Provide the [x, y] coordinate of the cell's center where the given text is located.  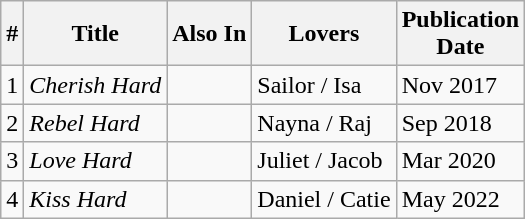
Rebel Hard [96, 123]
Nov 2017 [460, 85]
3 [12, 161]
Title [96, 34]
Sailor / Isa [324, 85]
Sep 2018 [460, 123]
PublicationDate [460, 34]
Juliet / Jacob [324, 161]
Kiss Hard [96, 199]
Love Hard [96, 161]
Mar 2020 [460, 161]
1 [12, 85]
# [12, 34]
Daniel / Catie [324, 199]
Nayna / Raj [324, 123]
Also In [210, 34]
May 2022 [460, 199]
4 [12, 199]
Lovers [324, 34]
2 [12, 123]
Cherish Hard [96, 85]
